Detect which cell encompasses the target text, then output its (x, y) center coordinate. 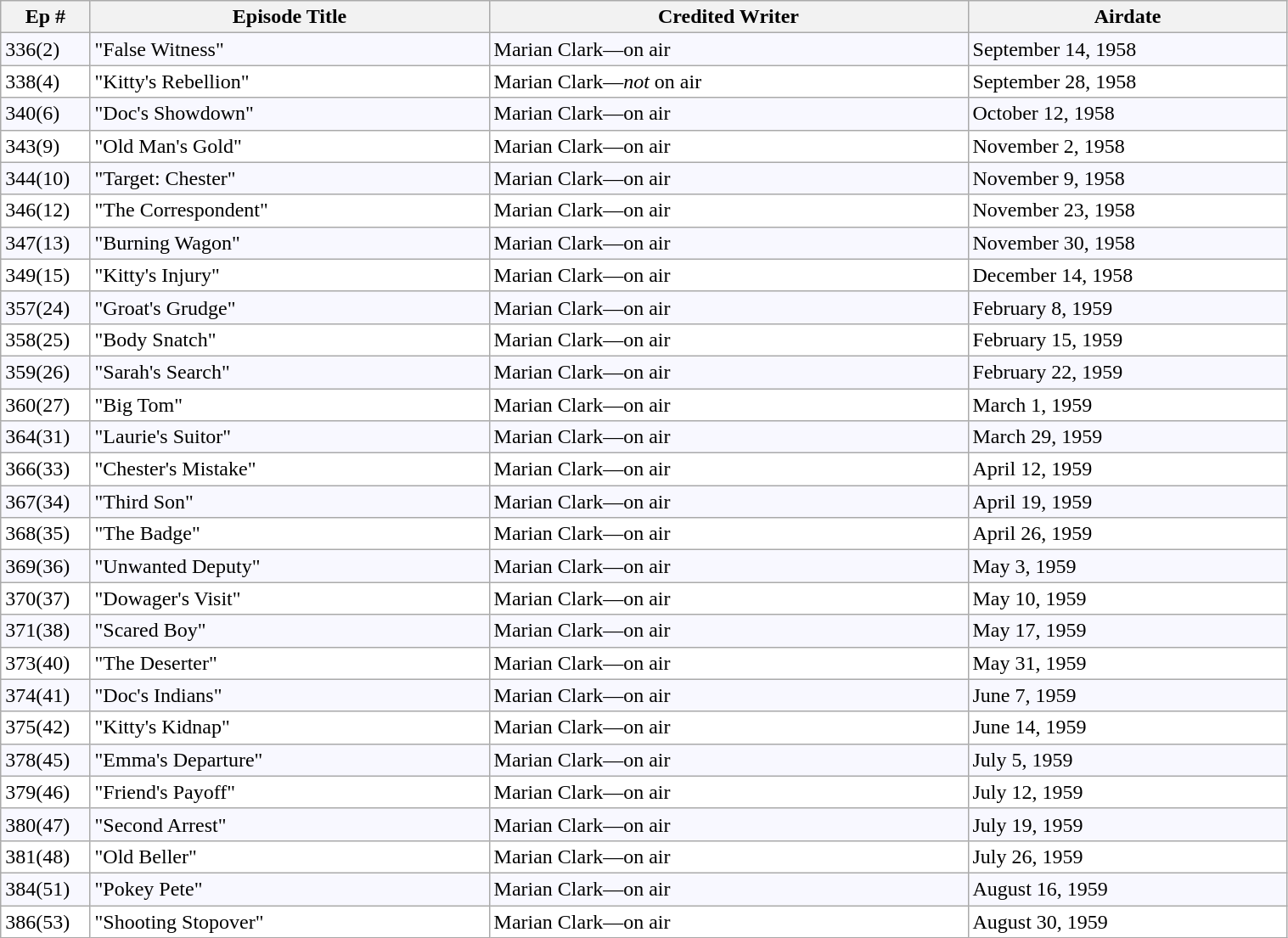
"Unwanted Deputy" (290, 566)
Ep # (46, 17)
July 5, 1959 (1128, 760)
"Target: Chester" (290, 178)
"Third Son" (290, 502)
"Dowager's Visit" (290, 598)
"Body Snatch" (290, 340)
"Doc's Indians" (290, 695)
"Scared Boy" (290, 631)
December 14, 1958 (1128, 275)
360(27) (46, 405)
338(4) (46, 81)
349(15) (46, 275)
368(35) (46, 534)
347(13) (46, 243)
380(47) (46, 824)
September 28, 1958 (1128, 81)
"The Deserter" (290, 663)
April 26, 1959 (1128, 534)
September 14, 1958 (1128, 49)
358(25) (46, 340)
November 23, 1958 (1128, 211)
November 9, 1958 (1128, 178)
373(40) (46, 663)
November 2, 1958 (1128, 146)
369(36) (46, 566)
"Kitty's Kidnap" (290, 727)
"False Witness" (290, 49)
"Groat's Grudge" (290, 307)
February 22, 1959 (1128, 372)
July 26, 1959 (1128, 857)
"The Correspondent" (290, 211)
"Kitty's Rebellion" (290, 81)
"The Badge" (290, 534)
"Sarah's Search" (290, 372)
"Second Arrest" (290, 824)
June 7, 1959 (1128, 695)
366(33) (46, 469)
"Big Tom" (290, 405)
"Pokey Pete" (290, 889)
Credited Writer (728, 17)
November 30, 1958 (1128, 243)
"Shooting Stopover" (290, 921)
"Chester's Mistake" (290, 469)
Marian Clark—not on air (728, 81)
346(12) (46, 211)
386(53) (46, 921)
February 15, 1959 (1128, 340)
March 29, 1959 (1128, 437)
"Emma's Departure" (290, 760)
October 12, 1958 (1128, 114)
378(45) (46, 760)
379(46) (46, 792)
"Laurie's Suitor" (290, 437)
"Kitty's Injury" (290, 275)
374(41) (46, 695)
344(10) (46, 178)
August 16, 1959 (1128, 889)
340(6) (46, 114)
343(9) (46, 146)
April 12, 1959 (1128, 469)
Airdate (1128, 17)
384(51) (46, 889)
May 31, 1959 (1128, 663)
375(42) (46, 727)
381(48) (46, 857)
371(38) (46, 631)
359(26) (46, 372)
336(2) (46, 49)
March 1, 1959 (1128, 405)
May 3, 1959 (1128, 566)
February 8, 1959 (1128, 307)
"Old Beller" (290, 857)
364(31) (46, 437)
"Old Man's Gold" (290, 146)
August 30, 1959 (1128, 921)
April 19, 1959 (1128, 502)
Episode Title (290, 17)
June 14, 1959 (1128, 727)
357(24) (46, 307)
"Doc's Showdown" (290, 114)
"Friend's Payoff" (290, 792)
May 10, 1959 (1128, 598)
July 12, 1959 (1128, 792)
370(37) (46, 598)
367(34) (46, 502)
July 19, 1959 (1128, 824)
May 17, 1959 (1128, 631)
"Burning Wagon" (290, 243)
